Pinpoint the cell where the given text exists, returning its [X, Y] midpoint coordinate. 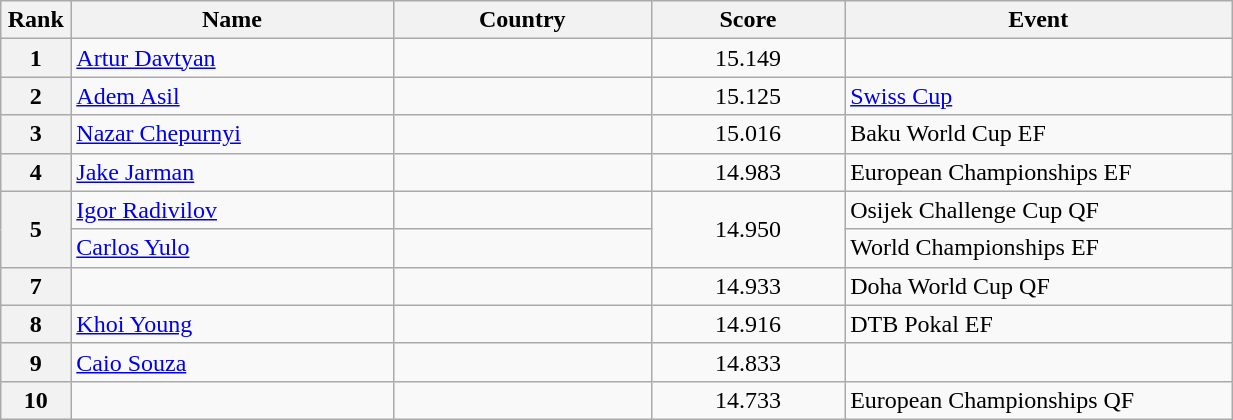
Event [1038, 20]
Score [748, 20]
1 [36, 58]
15.125 [748, 96]
European Championships EF [1038, 172]
Name [232, 20]
Igor Radivilov [232, 210]
14.733 [748, 400]
3 [36, 134]
Carlos Yulo [232, 248]
7 [36, 286]
Baku World Cup EF [1038, 134]
14.933 [748, 286]
Country [522, 20]
14.916 [748, 324]
Rank [36, 20]
2 [36, 96]
Khoi Young [232, 324]
15.016 [748, 134]
10 [36, 400]
European Championships QF [1038, 400]
4 [36, 172]
Artur Davtyan [232, 58]
Swiss Cup [1038, 96]
15.149 [748, 58]
9 [36, 362]
5 [36, 229]
14.950 [748, 229]
Nazar Chepurnyi [232, 134]
Caio Souza [232, 362]
8 [36, 324]
Adem Asil [232, 96]
World Championships EF [1038, 248]
Osijek Challenge Cup QF [1038, 210]
DTB Pokal EF [1038, 324]
14.983 [748, 172]
Jake Jarman [232, 172]
14.833 [748, 362]
Doha World Cup QF [1038, 286]
